For the text-containing cell, return its midpoint in (x, y) coordinate format. 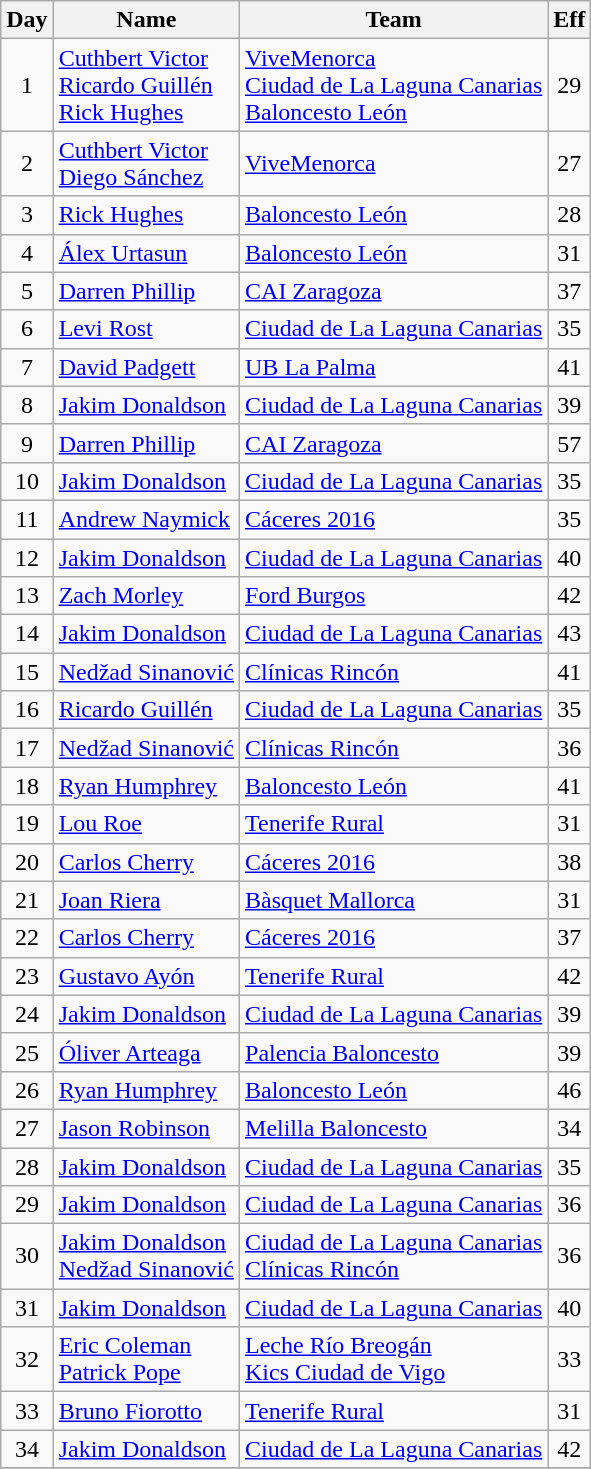
17 (27, 748)
Name (146, 20)
23 (27, 976)
Cuthbert Victor Ricardo Guillén Rick Hughes (146, 85)
5 (27, 291)
Cuthbert Victor Diego Sánchez (146, 164)
Gustavo Ayón (146, 976)
UB La Palma (394, 367)
15 (27, 672)
8 (27, 405)
Bàsquet Mallorca (394, 900)
Álex Urtasun (146, 253)
1 (27, 85)
11 (27, 519)
Lou Roe (146, 824)
Eff (570, 20)
18 (27, 786)
25 (27, 1052)
38 (570, 862)
24 (27, 1014)
10 (27, 481)
Leche Río BreogánKics Ciudad de Vigo (394, 1360)
4 (27, 253)
Andrew Naymick (146, 519)
43 (570, 634)
21 (27, 900)
46 (570, 1090)
9 (27, 443)
Rick Hughes (146, 215)
3 (27, 215)
30 (27, 1256)
ViveMenorcaCiudad de La Laguna CanariasBaloncesto León (394, 85)
Eric Coleman Patrick Pope (146, 1360)
20 (27, 862)
12 (27, 557)
16 (27, 710)
13 (27, 596)
19 (27, 824)
Bruno Fiorotto (146, 1411)
Ford Burgos (394, 596)
Ricardo Guillén (146, 710)
Ciudad de La Laguna CanariasClínicas Rincón (394, 1256)
6 (27, 329)
Levi Rost (146, 329)
Melilla Baloncesto (394, 1128)
Team (394, 20)
Palencia Baloncesto (394, 1052)
Jakim Donaldson Nedžad Sinanović (146, 1256)
Jason Robinson (146, 1128)
22 (27, 938)
57 (570, 443)
David Padgett (146, 367)
14 (27, 634)
ViveMenorca (394, 164)
7 (27, 367)
Zach Morley (146, 596)
Óliver Arteaga (146, 1052)
Day (27, 20)
2 (27, 164)
26 (27, 1090)
32 (27, 1360)
Joan Riera (146, 900)
